Find where the given text appears and provide that cell's center as [X, Y] coordinate. 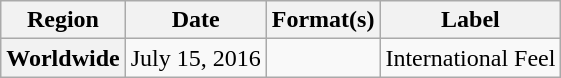
Region [63, 20]
July 15, 2016 [196, 58]
Format(s) [323, 20]
International Feel [470, 58]
Date [196, 20]
Label [470, 20]
Worldwide [63, 58]
